Detect which cell encompasses the target text, then output its [x, y] center coordinate. 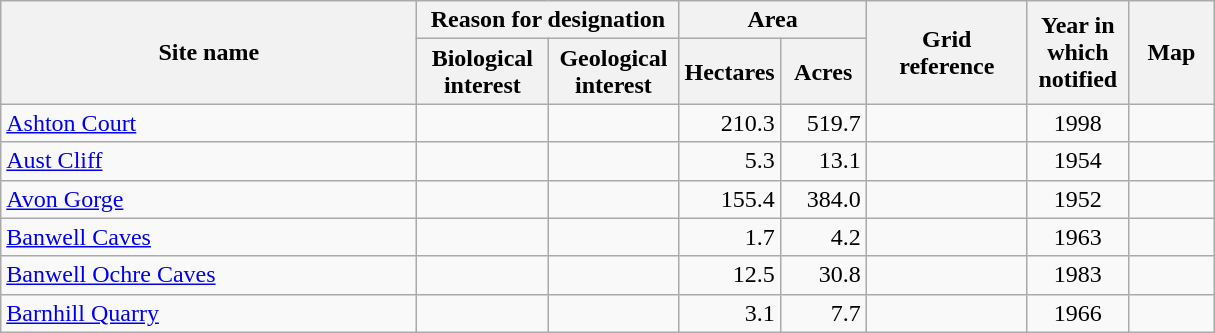
7.7 [823, 313]
Map [1171, 52]
Acres [823, 72]
155.4 [730, 199]
Area [772, 20]
1.7 [730, 237]
Grid reference [946, 52]
Avon Gorge [209, 199]
Hectares [730, 72]
1963 [1078, 237]
13.1 [823, 161]
Geological interest [614, 72]
4.2 [823, 237]
210.3 [730, 123]
519.7 [823, 123]
Year in which notified [1078, 52]
384.0 [823, 199]
5.3 [730, 161]
Barnhill Quarry [209, 313]
3.1 [730, 313]
1966 [1078, 313]
Ashton Court [209, 123]
Banwell Caves [209, 237]
1983 [1078, 275]
Reason for designation [548, 20]
1954 [1078, 161]
Aust Cliff [209, 161]
Site name [209, 52]
1952 [1078, 199]
Banwell Ochre Caves [209, 275]
30.8 [823, 275]
Biological interest [482, 72]
12.5 [730, 275]
1998 [1078, 123]
